Scan for the cell matching the given text and deliver its [X, Y] coordinate at center. 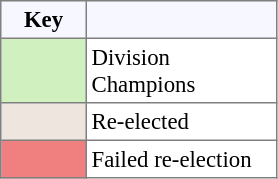
Key [44, 20]
Re-elected [181, 122]
Failed re-election [181, 159]
Division Champions [181, 70]
